Scan for the cell matching the given text and deliver its [x, y] coordinate at center. 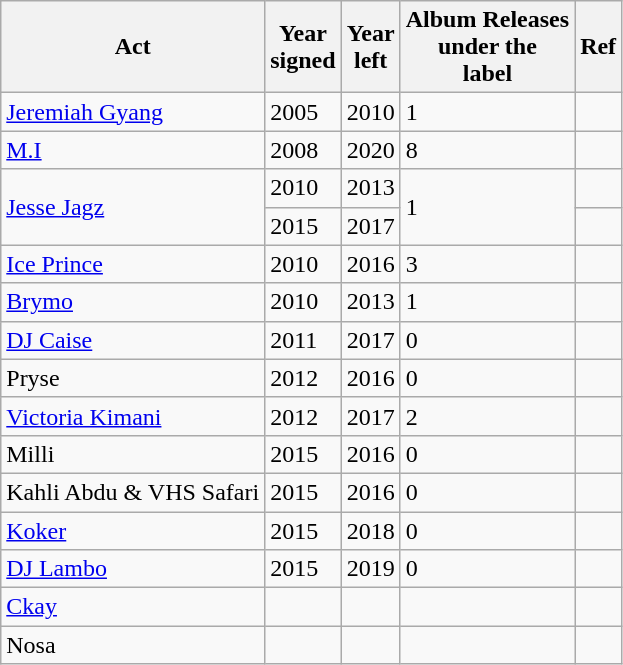
Year left [370, 47]
2019 [370, 569]
2 [487, 416]
Ice Prince [133, 264]
Ckay [133, 607]
Jeremiah Gyang [133, 112]
Milli [133, 454]
Ref [598, 47]
Act [133, 47]
Victoria Kimani [133, 416]
2020 [370, 150]
Jesse Jagz [133, 207]
2005 [303, 112]
Year signed [303, 47]
DJ Caise [133, 340]
Kahli Abdu & VHS Safari [133, 492]
Brymo [133, 302]
Pryse [133, 378]
8 [487, 150]
M.I [133, 150]
Nosa [133, 645]
Koker [133, 531]
2008 [303, 150]
Album Releases under the label [487, 47]
2011 [303, 340]
DJ Lambo [133, 569]
3 [487, 264]
2018 [370, 531]
